Return [x, y] of the center of cell containing provided text 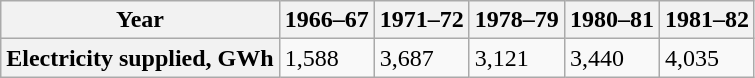
1,588 [326, 58]
1971–72 [422, 20]
1966–67 [326, 20]
1978–79 [516, 20]
Electricity supplied, GWh [140, 58]
1980–81 [612, 20]
3,687 [422, 58]
3,440 [612, 58]
4,035 [706, 58]
1981–82 [706, 20]
3,121 [516, 58]
Year [140, 20]
